Extract the [X, Y] coordinate from the center of the cell holding the provided text.  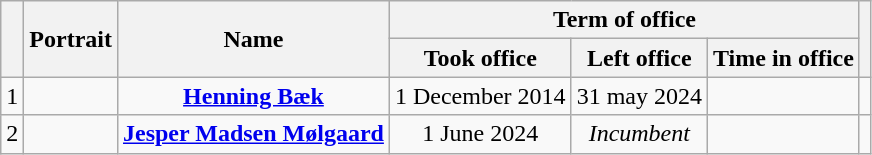
Time in office [783, 58]
Henning Bæk [253, 96]
2 [12, 134]
31 may 2024 [639, 96]
1 December 2014 [480, 96]
1 [12, 96]
Left office [639, 58]
1 June 2024 [480, 134]
Incumbent [639, 134]
Term of office [624, 20]
Took office [480, 58]
Name [253, 39]
Jesper Madsen Mølgaard [253, 134]
Portrait [71, 39]
